Determine the (X, Y) coordinate at the center of the cell enclosing the given text.  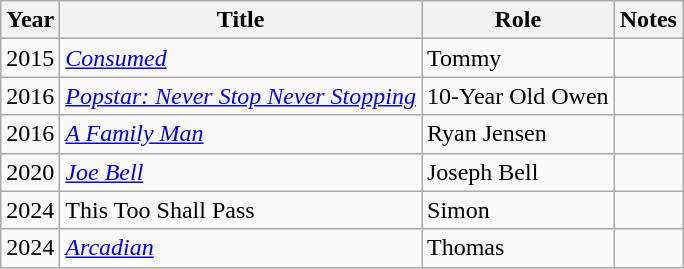
Simon (518, 210)
Role (518, 20)
Joseph Bell (518, 172)
Ryan Jensen (518, 134)
10-Year Old Owen (518, 96)
Tommy (518, 58)
This Too Shall Pass (241, 210)
A Family Man (241, 134)
Year (30, 20)
2015 (30, 58)
Joe Bell (241, 172)
Notes (648, 20)
Popstar: Never Stop Never Stopping (241, 96)
2020 (30, 172)
Arcadian (241, 248)
Thomas (518, 248)
Consumed (241, 58)
Title (241, 20)
